Scan for the cell matching the given text and deliver its (x, y) coordinate at center. 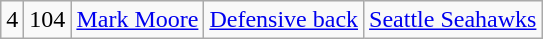
Seattle Seahawks (453, 20)
104 (48, 20)
Defensive back (284, 20)
4 (12, 20)
Mark Moore (138, 20)
